Detect which cell encompasses the target text, then output its [x, y] center coordinate. 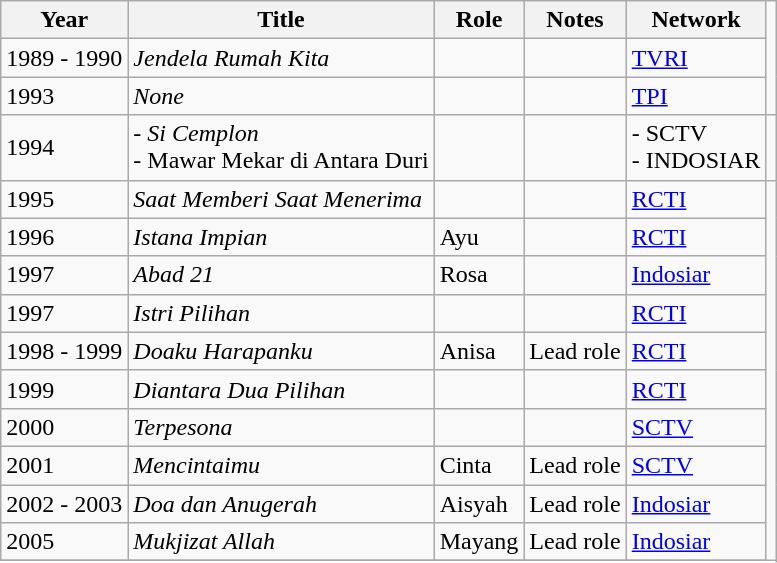
Year [64, 20]
Istana Impian [281, 237]
1998 - 1999 [64, 351]
Network [696, 20]
2002 - 2003 [64, 503]
Jendela Rumah Kita [281, 58]
Role [479, 20]
Notes [575, 20]
1999 [64, 389]
Terpesona [281, 427]
2000 [64, 427]
Anisa [479, 351]
2001 [64, 465]
1994 [64, 148]
None [281, 96]
Istri Pilihan [281, 313]
Cinta [479, 465]
Mencintaimu [281, 465]
Aisyah [479, 503]
- Si Cemplon- Mawar Mekar di Antara Duri [281, 148]
1993 [64, 96]
1996 [64, 237]
Diantara Dua Pilihan [281, 389]
1989 - 1990 [64, 58]
Title [281, 20]
Mayang [479, 542]
- SCTV- INDOSIAR [696, 148]
Rosa [479, 275]
Doa dan Anugerah [281, 503]
Mukjizat Allah [281, 542]
Ayu [479, 237]
2005 [64, 542]
Abad 21 [281, 275]
TVRI [696, 58]
Doaku Harapanku [281, 351]
1995 [64, 199]
TPI [696, 96]
Saat Memberi Saat Menerima [281, 199]
